Detect which cell encompasses the target text, then output its [x, y] center coordinate. 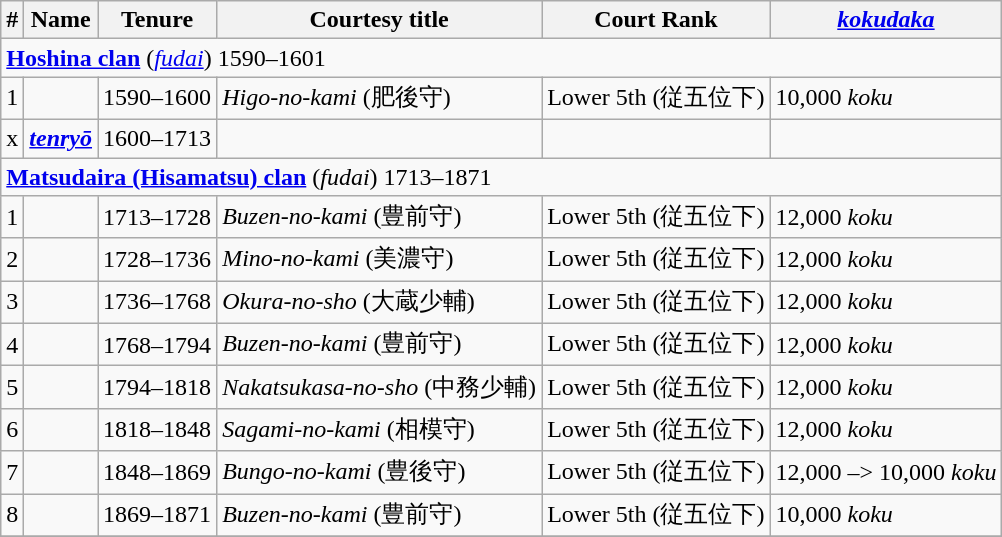
5 [12, 388]
Hoshina clan (fudai) 1590–1601 [502, 58]
1713–1728 [158, 218]
1728–1736 [158, 260]
7 [12, 472]
kokudaka [886, 20]
1794–1818 [158, 388]
2 [12, 260]
4 [12, 344]
Name [61, 20]
1600–1713 [158, 138]
1869–1871 [158, 516]
3 [12, 302]
1590–1600 [158, 98]
1818–1848 [158, 430]
1736–1768 [158, 302]
12,000 –> 10,000 koku [886, 472]
Sagami-no-kami (相模守) [380, 430]
6 [12, 430]
Matsudaira (Hisamatsu) clan (fudai) 1713–1871 [502, 177]
Bungo-no-kami (豊後守) [380, 472]
Okura-no-sho (大蔵少輔) [380, 302]
Courtesy title [380, 20]
Nakatsukasa-no-sho (中務少輔) [380, 388]
1848–1869 [158, 472]
tenryō [61, 138]
Mino-no-kami (美濃守) [380, 260]
Court Rank [656, 20]
Tenure [158, 20]
8 [12, 516]
Higo-no-kami (肥後守) [380, 98]
x [12, 138]
# [12, 20]
1768–1794 [158, 344]
